Pinpoint the cell where the given text exists, returning its (X, Y) midpoint coordinate. 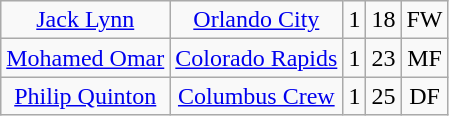
Orlando City (256, 20)
MF (424, 58)
23 (384, 58)
Columbus Crew (256, 96)
Jack Lynn (86, 20)
DF (424, 96)
Colorado Rapids (256, 58)
FW (424, 20)
Mohamed Omar (86, 58)
18 (384, 20)
25 (384, 96)
Philip Quinton (86, 96)
